Search for the cell housing the specified text and yield its (X, Y) center coordinate. 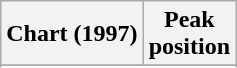
Chart (1997) (72, 34)
Peakposition (189, 34)
